Extract the [X, Y] coordinate from the center of the cell holding the provided text.  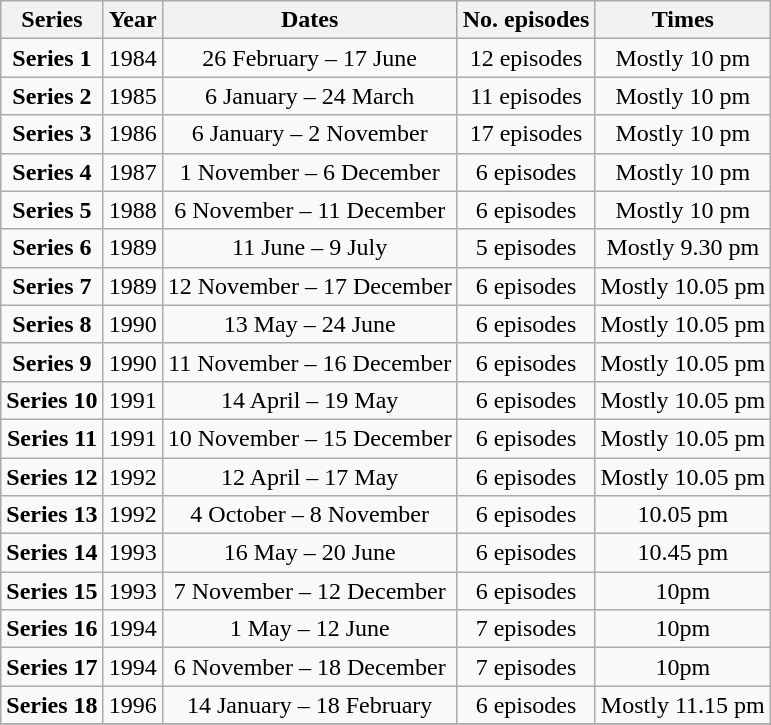
Mostly 9.30 pm [683, 248]
1 May – 12 June [310, 629]
12 episodes [526, 58]
1996 [132, 705]
Series 9 [52, 362]
13 May – 24 June [310, 324]
Series 7 [52, 286]
Times [683, 20]
Series 14 [52, 553]
Year [132, 20]
Series 18 [52, 705]
5 episodes [526, 248]
1 November – 6 December [310, 172]
1985 [132, 96]
12 November – 17 December [310, 286]
10.45 pm [683, 553]
Dates [310, 20]
Series 5 [52, 210]
12 April – 17 May [310, 477]
Series 11 [52, 438]
No. episodes [526, 20]
Series 6 [52, 248]
1984 [132, 58]
7 November – 12 December [310, 591]
11 November – 16 December [310, 362]
11 episodes [526, 96]
Series 1 [52, 58]
Series 4 [52, 172]
Series [52, 20]
10 November – 15 December [310, 438]
Series 3 [52, 134]
Series 17 [52, 667]
1986 [132, 134]
Series 13 [52, 515]
14 April – 19 May [310, 400]
10.05 pm [683, 515]
14 January – 18 February [310, 705]
11 June – 9 July [310, 248]
26 February – 17 June [310, 58]
17 episodes [526, 134]
1987 [132, 172]
Series 16 [52, 629]
6 January – 24 March [310, 96]
16 May – 20 June [310, 553]
Series 15 [52, 591]
Series 8 [52, 324]
6 January – 2 November [310, 134]
Mostly 11.15 pm [683, 705]
6 November – 11 December [310, 210]
6 November – 18 December [310, 667]
1988 [132, 210]
Series 2 [52, 96]
Series 12 [52, 477]
Series 10 [52, 400]
4 October – 8 November [310, 515]
